Determine the [x, y] coordinate at the center of the cell enclosing the given text.  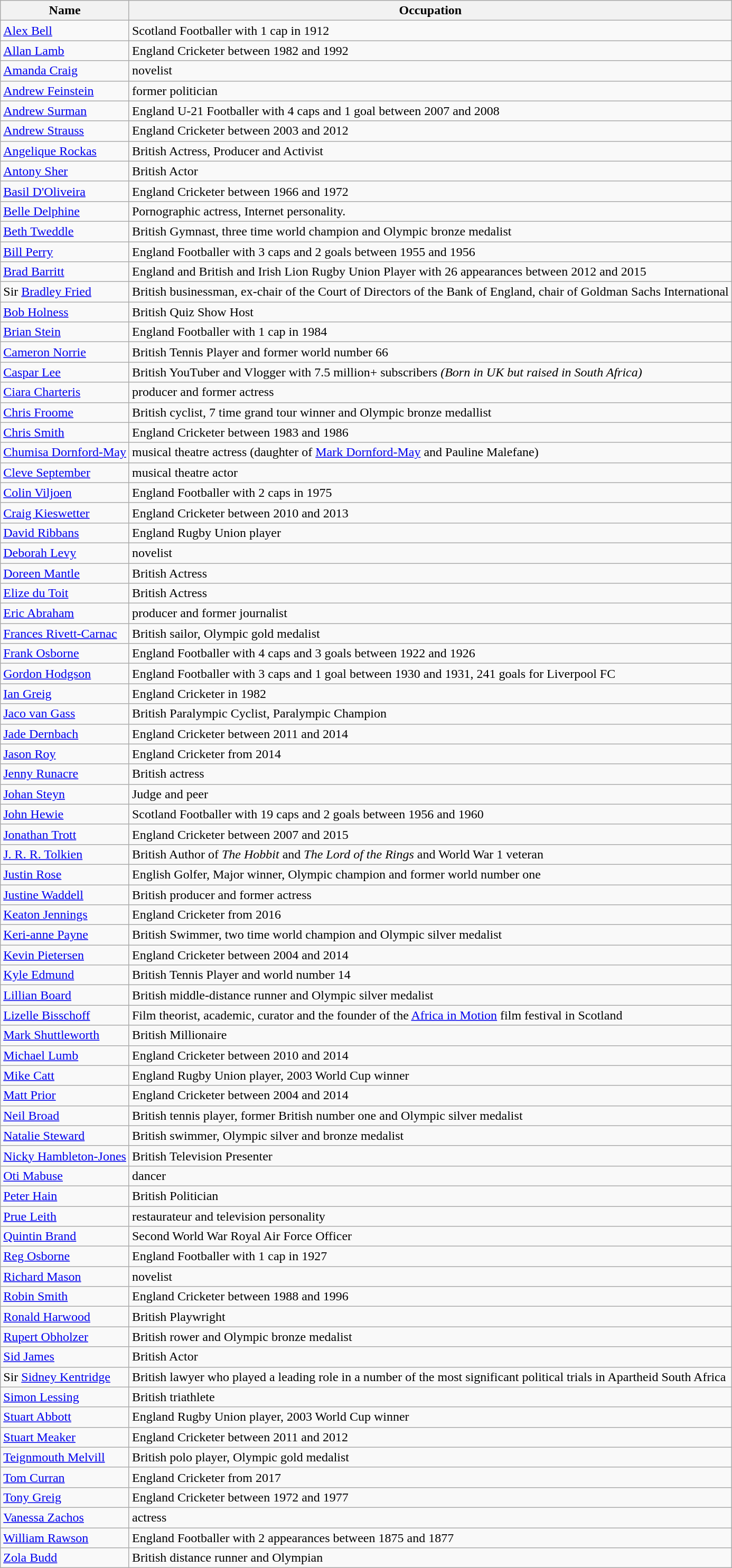
Ronald Harwood [65, 1317]
producer and former actress [430, 392]
England Footballer with 1 cap in 1984 [430, 332]
Allan Lamb [65, 51]
England Cricketer between 1983 and 1986 [430, 432]
Simon Lessing [65, 1397]
Justine Waddell [65, 895]
British Tennis Player and world number 14 [430, 975]
Mike Catt [65, 1075]
England Cricketer between 2003 and 2012 [430, 131]
England Footballer with 3 caps and 1 goal between 1930 and 1931, 241 goals for Liverpool FC [430, 674]
Vanessa Zachos [65, 1517]
England Cricketer in 1982 [430, 694]
British YouTuber and Vlogger with 7.5 million+ subscribers (Born in UK but raised in South Africa) [430, 372]
Nicky Hambleton-Jones [65, 1156]
Deborah Levy [65, 553]
David Ribbans [65, 533]
Sir Bradley Fried [65, 292]
British Politician [430, 1196]
Eric Abraham [65, 613]
Scotland Footballer with 1 cap in 1912 [430, 31]
England Rugby Union player [430, 533]
British tennis player, former British number one and Olympic silver medalist [430, 1116]
Lillian Board [65, 995]
Prue Leith [65, 1216]
England Footballer with 2 caps in 1975 [430, 493]
producer and former journalist [430, 613]
British swimmer, Olympic silver and bronze medalist [430, 1136]
Mark Shuttleworth [65, 1035]
Jason Roy [65, 754]
Scotland Footballer with 19 caps and 2 goals between 1956 and 1960 [430, 814]
Stuart Meaker [65, 1437]
Andrew Strauss [65, 131]
Tom Curran [65, 1477]
British Playwright [430, 1317]
Frances Rivett-Carnac [65, 634]
Jenny Runacre [65, 774]
British lawyer who played a leading role in a number of the most significant political trials in Apartheid South Africa [430, 1377]
Stuart Abbott [65, 1417]
British rower and Olympic bronze medalist [430, 1337]
Keri-anne Payne [65, 935]
Antony Sher [65, 171]
Ciara Charteris [65, 392]
Zola Budd [65, 1558]
British Actress, Producer and Activist [430, 151]
Brian Stein [65, 332]
Robin Smith [65, 1297]
England Cricketer between 2007 and 2015 [430, 834]
William Rawson [65, 1538]
Natalie Steward [65, 1136]
Beth Tweddle [65, 231]
Andrew Surman [65, 111]
England Cricketer between 2011 and 2012 [430, 1437]
dancer [430, 1176]
England Cricketer between 2010 and 2014 [430, 1055]
Rupert Obholzer [65, 1337]
Belle Delphine [65, 211]
John Hewie [65, 814]
Johan Steyn [65, 794]
Judge and peer [430, 794]
Bob Holness [65, 312]
British Television Presenter [430, 1156]
Reg Osborne [65, 1257]
Chris Froome [65, 412]
England Cricketer from 2016 [430, 915]
English Golfer, Major winner, Olympic champion and former world number one [430, 874]
Andrew Feinstein [65, 91]
England Cricketer between 1982 and 1992 [430, 51]
Quintin Brand [65, 1236]
British Paralympic Cyclist, Paralympic Champion [430, 714]
Alex Bell [65, 31]
Kevin Pietersen [65, 955]
England Footballer with 1 cap in 1927 [430, 1257]
Doreen Mantle [65, 573]
British Gymnast, three time world champion and Olympic bronze medalist [430, 231]
England and British and Irish Lion Rugby Union Player with 26 appearances between 2012 and 2015 [430, 272]
British businessman, ex-chair of the Court of Directors of the Bank of England, chair of Goldman Sachs International [430, 292]
Matt Prior [65, 1095]
Lizelle Bisschoff [65, 1015]
England Cricketer from 2017 [430, 1477]
Elize du Toit [65, 593]
British Swimmer, two time world champion and Olympic silver medalist [430, 935]
Second World War Royal Air Force Officer [430, 1236]
Amanda Craig [65, 71]
England Footballer with 2 appearances between 1875 and 1877 [430, 1538]
Occupation [430, 11]
Oti Mabuse [65, 1176]
Frank Osborne [65, 654]
Colin Viljoen [65, 493]
British polo player, Olympic gold medalist [430, 1457]
Angelique Rockas [65, 151]
England Footballer with 4 caps and 3 goals between 1922 and 1926 [430, 654]
Neil Broad [65, 1116]
Brad Barritt [65, 272]
Bill Perry [65, 252]
British Tennis Player and former world number 66 [430, 352]
British Quiz Show Host [430, 312]
musical theatre actor [430, 473]
England Cricketer from 2014 [430, 754]
Jade Dernbach [65, 734]
Justin Rose [65, 874]
England U-21 Footballer with 4 caps and 1 goal between 2007 and 2008 [430, 111]
British sailor, Olympic gold medalist [430, 634]
Teignmouth Melvill [65, 1457]
Name [65, 11]
British Author of The Hobbit and The Lord of the Rings and World War 1 veteran [430, 854]
Keaton Jennings [65, 915]
Chris Smith [65, 432]
musical theatre actress (daughter of Mark Dornford-May and Pauline Malefane) [430, 452]
Cameron Norrie [65, 352]
British actress [430, 774]
Ian Greig [65, 694]
England Cricketer between 1988 and 1996 [430, 1297]
Gordon Hodgson [65, 674]
Michael Lumb [65, 1055]
actress [430, 1517]
Tony Greig [65, 1497]
Film theorist, academic, curator and the founder of the Africa in Motion film festival in Scotland [430, 1015]
Sir Sidney Kentridge [65, 1377]
Jonathan Trott [65, 834]
Cleve September [65, 473]
Caspar Lee [65, 372]
British Millionaire [430, 1035]
England Cricketer between 2010 and 2013 [430, 513]
England Cricketer between 1966 and 1972 [430, 191]
Pornographic actress, Internet personality. [430, 211]
Basil D'Oliveira [65, 191]
England Cricketer between 1972 and 1977 [430, 1497]
former politician [430, 91]
British distance runner and Olympian [430, 1558]
British cyclist, 7 time grand tour winner and Olympic bronze medallist [430, 412]
England Footballer with 3 caps and 2 goals between 1955 and 1956 [430, 252]
British producer and former actress [430, 895]
Jaco van Gass [65, 714]
Richard Mason [65, 1277]
restaurateur and television personality [430, 1216]
England Cricketer between 2011 and 2014 [430, 734]
British triathlete [430, 1397]
Kyle Edmund [65, 975]
British middle-distance runner and Olympic silver medalist [430, 995]
Peter Hain [65, 1196]
Sid James [65, 1357]
Chumisa Dornford-May [65, 452]
J. R. R. Tolkien [65, 854]
Craig Kieswetter [65, 513]
